Determine the [x, y] coordinate at the center of the cell enclosing the given text.  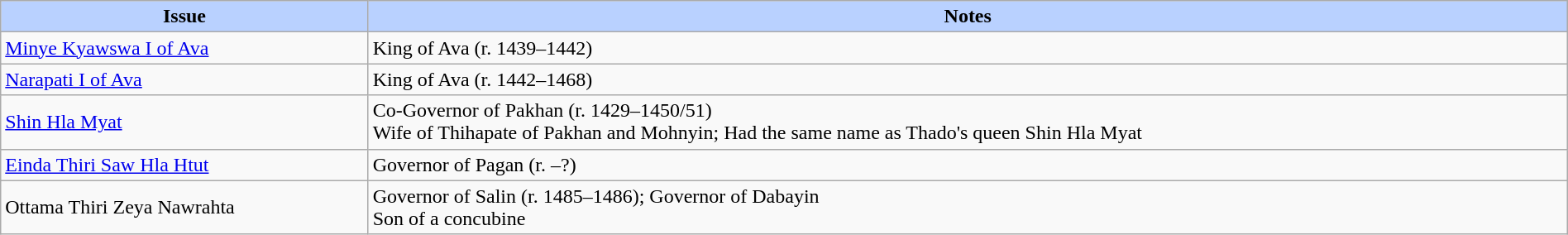
Einda Thiri Saw Hla Htut [184, 165]
Governor of Pagan (r. –?) [968, 165]
King of Ava (r. 1442–1468) [968, 79]
Ottama Thiri Zeya Nawrahta [184, 207]
Minye Kyawswa I of Ava [184, 48]
Issue [184, 17]
King of Ava (r. 1439–1442) [968, 48]
Co-Governor of Pakhan (r. 1429–1450/51) Wife of Thihapate of Pakhan and Mohnyin; Had the same name as Thado's queen Shin Hla Myat [968, 122]
Governor of Salin (r. 1485–1486); Governor of Dabayin Son of a concubine [968, 207]
Shin Hla Myat [184, 122]
Notes [968, 17]
Narapati I of Ava [184, 79]
